Return [x, y] of the center of cell containing provided text 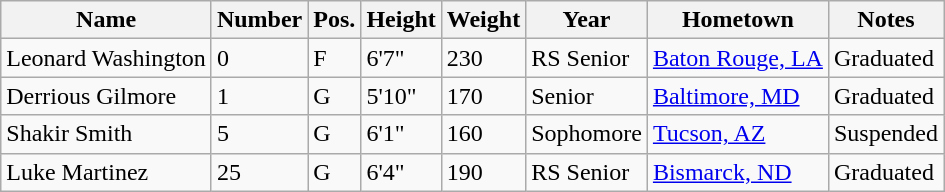
Shakir Smith [106, 134]
170 [483, 96]
Senior [587, 96]
190 [483, 172]
Leonard Washington [106, 58]
Suspended [886, 134]
0 [259, 58]
25 [259, 172]
6'7" [401, 58]
6'4" [401, 172]
1 [259, 96]
Hometown [738, 20]
Weight [483, 20]
230 [483, 58]
Baton Rouge, LA [738, 58]
Name [106, 20]
5'10" [401, 96]
Tucson, AZ [738, 134]
Derrious Gilmore [106, 96]
6'1" [401, 134]
Baltimore, MD [738, 96]
Year [587, 20]
5 [259, 134]
Height [401, 20]
Bismarck, ND [738, 172]
160 [483, 134]
Luke Martinez [106, 172]
F [334, 58]
Number [259, 20]
Sophomore [587, 134]
Notes [886, 20]
Pos. [334, 20]
